Locate the cell with the specified text and output its [x, y] center coordinate. 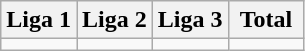
Liga 1 [39, 20]
Total [266, 20]
Liga 3 [190, 20]
Liga 2 [114, 20]
